Output the (x, y) coordinate of the center of the cell containing the given text.  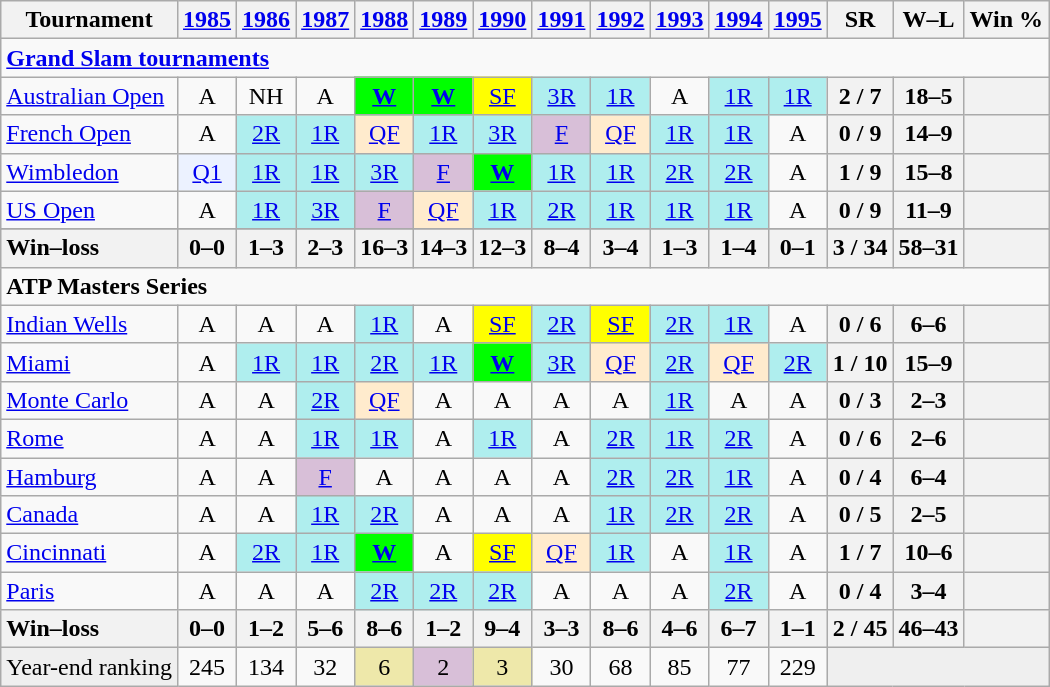
1994 (738, 20)
68 (620, 667)
3 / 34 (860, 248)
1990 (502, 20)
32 (326, 667)
Q1 (208, 172)
2 / 45 (860, 629)
5–6 (326, 629)
30 (562, 667)
1991 (562, 20)
ATP Masters Series (525, 286)
Monte Carlo (90, 400)
15–9 (928, 362)
0 / 5 (860, 515)
2–6 (928, 438)
1992 (620, 20)
6–4 (928, 477)
1988 (384, 20)
15–8 (928, 172)
Miami (90, 362)
14–9 (928, 134)
12–3 (502, 248)
1–1 (798, 629)
1–4 (738, 248)
6–6 (928, 324)
85 (680, 667)
Australian Open (90, 96)
Hamburg (90, 477)
229 (798, 667)
3–3 (562, 629)
134 (266, 667)
1 / 9 (860, 172)
1989 (444, 20)
245 (208, 667)
1 / 7 (860, 553)
Canada (90, 515)
1985 (208, 20)
3 (502, 667)
Tournament (90, 20)
11–9 (928, 210)
8–4 (562, 248)
6–7 (738, 629)
10–6 (928, 553)
0 / 3 (860, 400)
W–L (928, 20)
16–3 (384, 248)
SR (860, 20)
18–5 (928, 96)
1 / 10 (860, 362)
French Open (90, 134)
46–43 (928, 629)
Year-end ranking (90, 667)
77 (738, 667)
58–31 (928, 248)
NH (266, 96)
2 / 7 (860, 96)
Paris (90, 591)
1995 (798, 20)
2 (444, 667)
14–3 (444, 248)
4–6 (680, 629)
2–5 (928, 515)
1986 (266, 20)
9–4 (502, 629)
0–1 (798, 248)
US Open (90, 210)
Win % (1006, 20)
Rome (90, 438)
6 (384, 667)
Cincinnati (90, 553)
Indian Wells (90, 324)
1987 (326, 20)
1993 (680, 20)
Wimbledon (90, 172)
Grand Slam tournaments (525, 58)
